Scan for the cell matching the given text and deliver its (X, Y) coordinate at center. 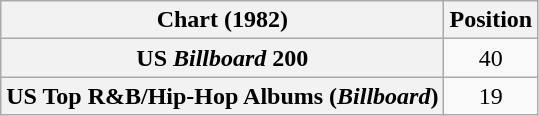
19 (491, 96)
US Top R&B/Hip-Hop Albums (Billboard) (222, 96)
US Billboard 200 (222, 58)
Position (491, 20)
Chart (1982) (222, 20)
40 (491, 58)
